From the cell containing the given text, extract its center point as [X, Y] coordinate. 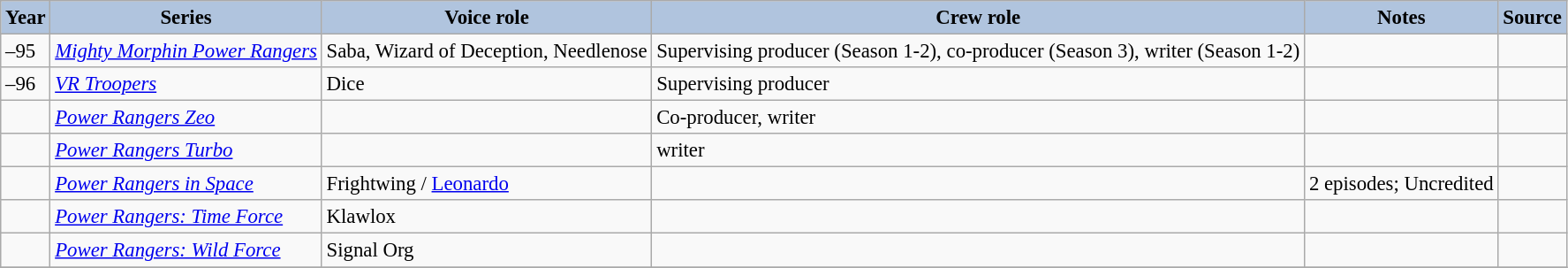
Voice role [487, 18]
2 episodes; Uncredited [1401, 184]
Dice [487, 84]
Power Rangers: Wild Force [186, 250]
–95 [26, 51]
Klawlox [487, 217]
Supervising producer (Season 1-2), co-producer (Season 3), writer (Season 1-2) [979, 51]
Crew role [979, 18]
Notes [1401, 18]
Source [1532, 18]
Power Rangers: Time Force [186, 217]
Power Rangers Turbo [186, 150]
Co-producer, writer [979, 118]
Supervising producer [979, 84]
Mighty Morphin Power Rangers [186, 51]
Frightwing / Leonardo [487, 184]
VR Troopers [186, 84]
–96 [26, 84]
Year [26, 18]
Signal Org [487, 250]
writer [979, 150]
Power Rangers in Space [186, 184]
Series [186, 18]
Saba, Wizard of Deception, Needlenose [487, 51]
Power Rangers Zeo [186, 118]
